Pinpoint the cell where the given text exists, returning its (x, y) midpoint coordinate. 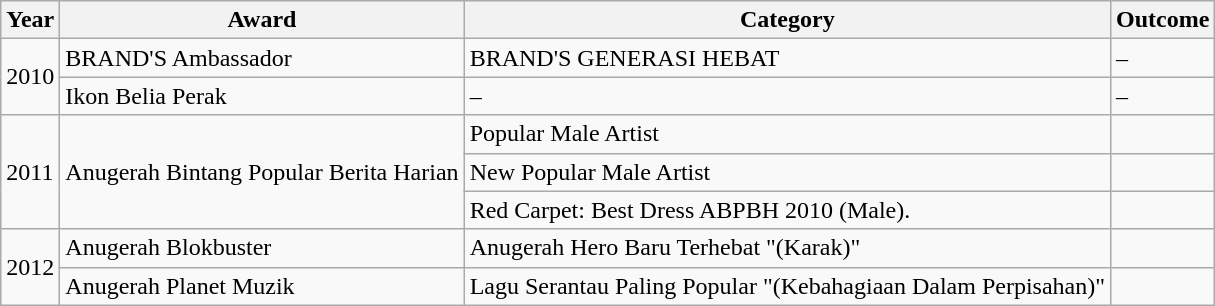
Anugerah Blokbuster (262, 248)
BRAND'S GENERASI HEBAT (787, 58)
Award (262, 20)
2012 (30, 267)
Category (787, 20)
2011 (30, 172)
2010 (30, 77)
Outcome (1163, 20)
Red Carpet: Best Dress ABPBH 2010 (Male). (787, 210)
Anugerah Hero Baru Terhebat "(Karak)" (787, 248)
New Popular Male Artist (787, 172)
Anugerah Planet Muzik (262, 286)
Year (30, 20)
Anugerah Bintang Popular Berita Harian (262, 172)
Ikon Belia Perak (262, 96)
Popular Male Artist (787, 134)
BRAND'S Ambassador (262, 58)
Lagu Serantau Paling Popular "(Kebahagiaan Dalam Perpisahan)" (787, 286)
